Return the (X, Y) coordinate for the center point of the cell that contains the specified text.  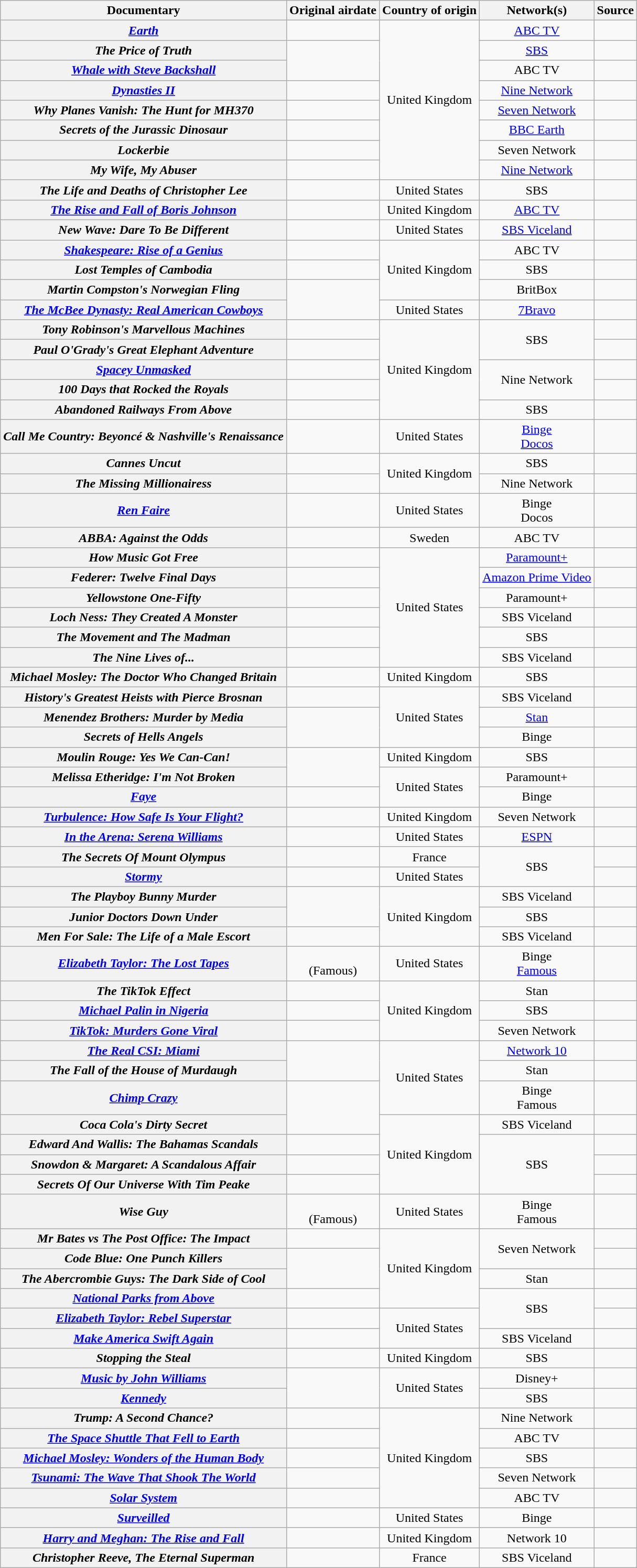
National Parks from Above (144, 1299)
Trump: A Second Chance? (144, 1418)
The McBee Dynasty: Real American Cowboys (144, 310)
Stopping the Steal (144, 1358)
Amazon Prime Video (537, 577)
Wise Guy (144, 1211)
Spacey Unmasked (144, 370)
Elizabeth Taylor: The Lost Tapes (144, 964)
The Life and Deaths of Christopher Lee (144, 190)
Kennedy (144, 1398)
ESPN (537, 837)
History's Greatest Heists with Pierce Brosnan (144, 697)
Documentary (144, 10)
Paul O'Grady's Great Elephant Adventure (144, 350)
ABBA: Against the Odds (144, 537)
Harry and Meghan: The Rise and Fall (144, 1538)
In the Arena: Serena Williams (144, 837)
New Wave: Dare To Be Different (144, 230)
Men For Sale: The Life of a Male Escort (144, 937)
Melissa Etheridge: I'm Not Broken (144, 777)
Michael Palin in Nigeria (144, 1011)
Tony Robinson's Marvellous Machines (144, 330)
Chimp Crazy (144, 1098)
BBC Earth (537, 130)
Secrets of Hells Angels (144, 737)
Federer: Twelve Final Days (144, 577)
Turbulence: How Safe Is Your Flight? (144, 817)
Why Planes Vanish: The Hunt for MH370 (144, 110)
The TikTok Effect (144, 991)
Mr Bates vs The Post Office: The Impact (144, 1238)
Lost Temples of Cambodia (144, 270)
Moulin Rouge: Yes We Can-Can! (144, 757)
Loch Ness: They Created A Monster (144, 618)
The Secrets Of Mount Olympus (144, 857)
Junior Doctors Down Under (144, 917)
Ren Faire (144, 511)
Shakespeare: Rise of a Genius (144, 250)
Surveilled (144, 1518)
Martin Compston's Norwegian Fling (144, 290)
Source (616, 10)
Michael Mosley: The Doctor Who Changed Britain (144, 677)
My Wife, My Abuser (144, 170)
The Movement and The Madman (144, 637)
Cannes Uncut (144, 463)
Secrets of the Jurassic Dinosaur (144, 130)
TikTok: Murders Gone Viral (144, 1031)
The Fall of the House of Murdaugh (144, 1070)
Edward And Wallis: The Bahamas Scandals (144, 1144)
The Real CSI: Miami (144, 1051)
Lockerbie (144, 150)
Coca Cola's Dirty Secret (144, 1124)
Solar System (144, 1498)
Call Me Country: Beyoncé & Nashville's Renaissance (144, 436)
The Nine Lives of... (144, 657)
Dynasties II (144, 90)
The Abercrombie Guys: The Dark Side of Cool (144, 1279)
Yellowstone One-Fifty (144, 597)
Tsunami: The Wave That Shook The World (144, 1478)
Sweden (430, 537)
Elizabeth Taylor: Rebel Superstar (144, 1318)
The Space Shuttle That Fell to Earth (144, 1438)
Christopher Reeve, The Eternal Superman (144, 1558)
Secrets Of Our Universe With Tim Peake (144, 1184)
How Music Got Free (144, 557)
Menendez Brothers: Murder by Media (144, 717)
The Playboy Bunny Murder (144, 896)
Network(s) (537, 10)
The Rise and Fall of Boris Johnson (144, 210)
Michael Mosley: Wonders of the Human Body (144, 1458)
Code Blue: One Punch Killers (144, 1258)
Original airdate (332, 10)
The Missing Millionairess (144, 483)
100 Days that Rocked the Royals (144, 390)
Snowdon & Margaret: A Scandalous Affair (144, 1164)
Whale with Steve Backshall (144, 70)
The Price of Truth (144, 50)
Music by John Williams (144, 1378)
Country of origin (430, 10)
BritBox (537, 290)
Abandoned Railways From Above (144, 409)
Disney+ (537, 1378)
Faye (144, 797)
Make America Swift Again (144, 1338)
Stormy (144, 877)
Earth (144, 30)
7Bravo (537, 310)
